Scan for the cell matching the given text and deliver its [X, Y] coordinate at center. 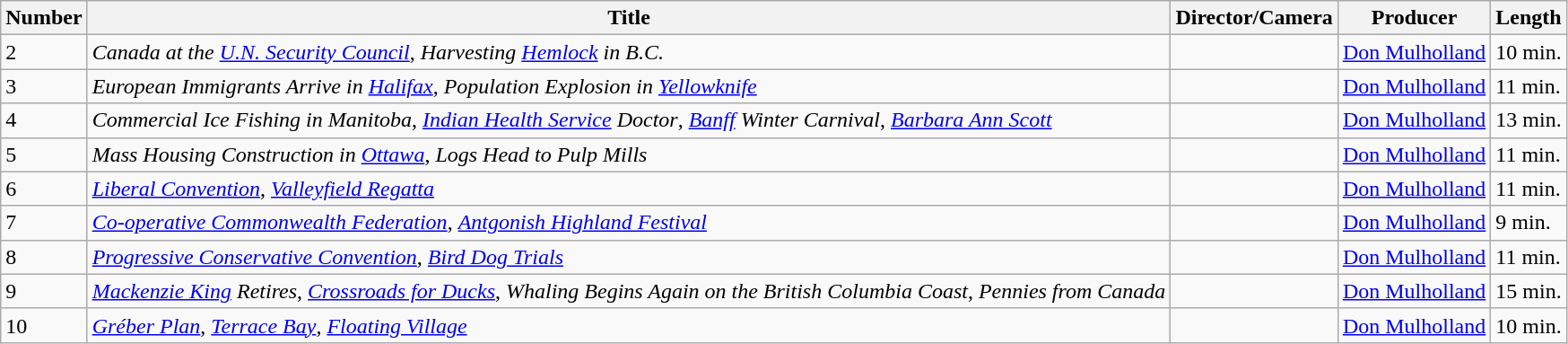
4 [44, 120]
15 min. [1529, 291]
10 [44, 325]
6 [44, 189]
Canada at the U.N. Security Council, Harvesting Hemlock in B.C. [629, 52]
Gréber Plan, Terrace Bay, Floating Village [629, 325]
Number [44, 18]
Mass Housing Construction in Ottawa, Logs Head to Pulp Mills [629, 154]
9 [44, 291]
Mackenzie King Retires, Crossroads for Ducks, Whaling Begins Again on the British Columbia Coast, Pennies from Canada [629, 291]
Liberal Convention, Valleyfield Regatta [629, 189]
Producer [1414, 18]
13 min. [1529, 120]
Length [1529, 18]
Commercial Ice Fishing in Manitoba, Indian Health Service Doctor, Banff Winter Carnival, Barbara Ann Scott [629, 120]
5 [44, 154]
3 [44, 86]
9 min. [1529, 223]
Progressive Conservative Convention, Bird Dog Trials [629, 257]
Co-operative Commonwealth Federation, Antgonish Highland Festival [629, 223]
7 [44, 223]
2 [44, 52]
Title [629, 18]
European Immigrants Arrive in Halifax, Population Explosion in Yellowknife [629, 86]
Director/Camera [1254, 18]
8 [44, 257]
